Capture the cell that displays the provided text and extract its [x, y] central coordinate. 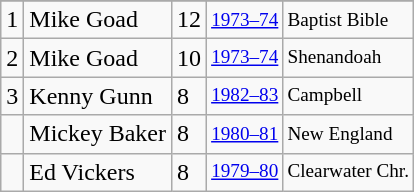
12 [188, 20]
Mickey Baker [98, 134]
New England [348, 134]
1979–80 [245, 172]
1982–83 [245, 96]
2 [12, 58]
1980–81 [245, 134]
1 [12, 20]
Campbell [348, 96]
10 [188, 58]
Kenny Gunn [98, 96]
Clearwater Chr. [348, 172]
Ed Vickers [98, 172]
Shenandoah [348, 58]
3 [12, 96]
Baptist Bible [348, 20]
